For the text-containing cell, return its midpoint in (x, y) coordinate format. 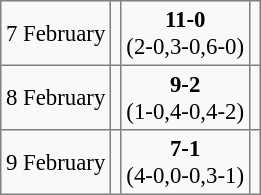
11-0(2-0,3-0,6-0) (185, 33)
7-1(4-0,0-0,3-1) (185, 162)
9-2(1-0,4-0,4-2) (185, 97)
7 February (56, 33)
8 February (56, 97)
9 February (56, 162)
